Identify which cell holds the provided text, then report its (x, y) central coordinate. 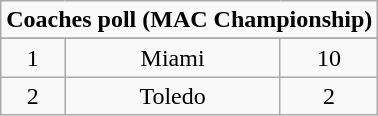
Miami (172, 58)
Toledo (172, 96)
Coaches poll (MAC Championship) (190, 20)
1 (33, 58)
10 (329, 58)
